Detect which cell encompasses the target text, then output its (x, y) center coordinate. 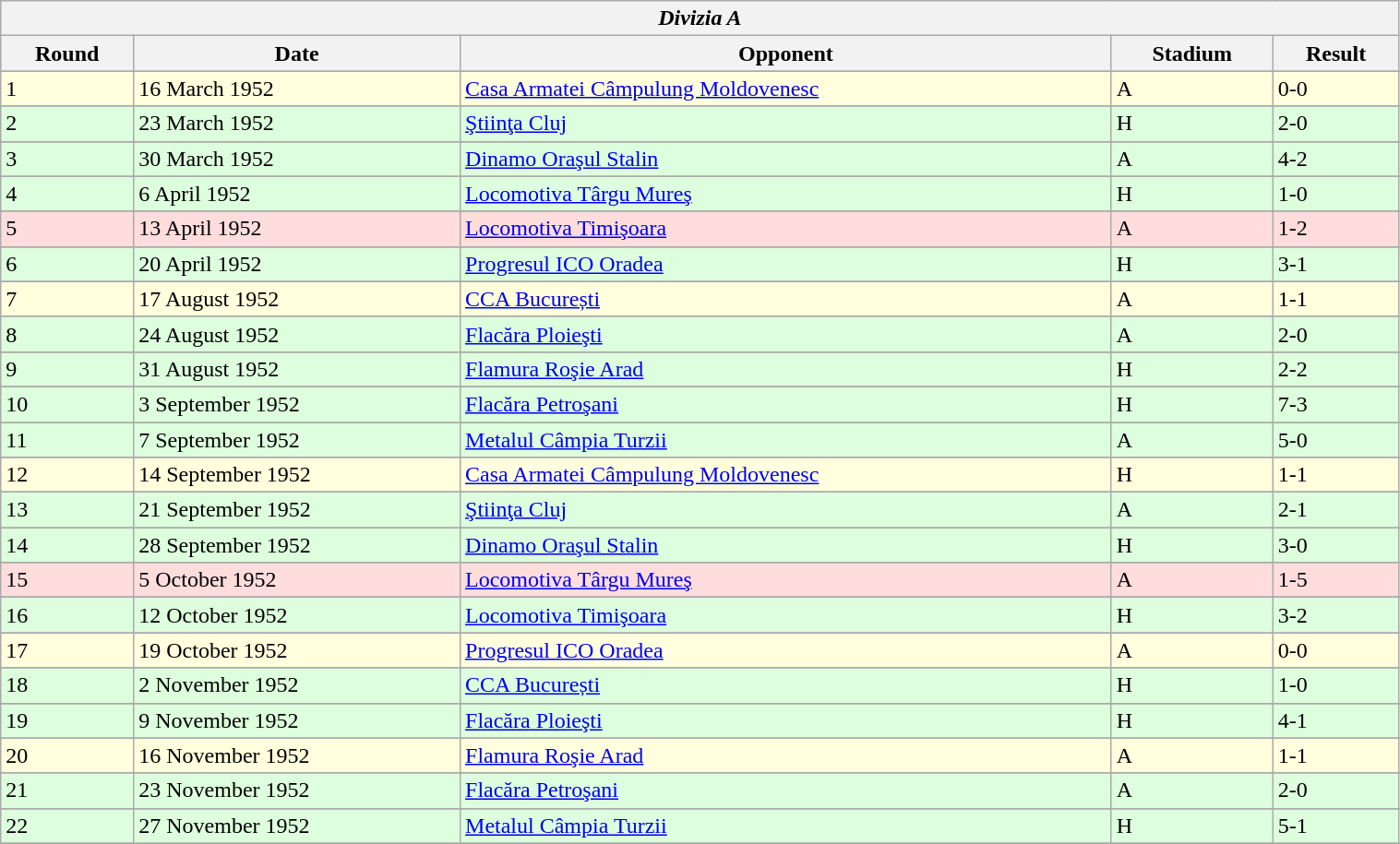
30 March 1952 (297, 159)
Stadium (1192, 53)
31 August 1952 (297, 369)
3-1 (1336, 264)
9 November 1952 (297, 720)
4-1 (1336, 720)
2 November 1952 (297, 685)
15 (67, 580)
23 March 1952 (297, 124)
5-1 (1336, 826)
5-0 (1336, 440)
2-1 (1336, 510)
10 (67, 404)
4 (67, 194)
2 (67, 124)
7 September 1952 (297, 440)
22 (67, 826)
6 (67, 264)
9 (67, 369)
7 (67, 299)
6 April 1952 (297, 194)
Date (297, 53)
17 (67, 650)
13 (67, 510)
3-2 (1336, 615)
5 (67, 229)
13 April 1952 (297, 229)
19 October 1952 (297, 650)
21 (67, 791)
18 (67, 685)
19 (67, 720)
5 October 1952 (297, 580)
8 (67, 334)
17 August 1952 (297, 299)
16 March 1952 (297, 89)
1 (67, 89)
3 (67, 159)
27 November 1952 (297, 826)
Round (67, 53)
24 August 1952 (297, 334)
11 (67, 440)
1-2 (1336, 229)
14 (67, 545)
12 (67, 475)
16 November 1952 (297, 755)
21 September 1952 (297, 510)
3-0 (1336, 545)
4-2 (1336, 159)
28 September 1952 (297, 545)
1-5 (1336, 580)
Opponent (786, 53)
20 (67, 755)
12 October 1952 (297, 615)
16 (67, 615)
Result (1336, 53)
20 April 1952 (297, 264)
2-2 (1336, 369)
3 September 1952 (297, 404)
23 November 1952 (297, 791)
14 September 1952 (297, 475)
Divizia A (700, 18)
7-3 (1336, 404)
